Determine the [X, Y] coordinate at the center of the cell enclosing the given text.  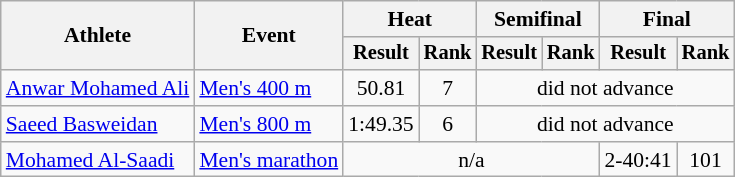
1:49.35 [380, 124]
Men's 400 m [268, 88]
Saeed Basweidan [98, 124]
50.81 [380, 88]
Semifinal [538, 19]
Athlete [98, 36]
Final [666, 19]
Men's 800 m [268, 124]
Event [268, 36]
Heat [410, 19]
6 [448, 124]
7 [448, 88]
Anwar Mohamed Ali [98, 88]
